Determine the (X, Y) coordinate at the center of the cell enclosing the given text.  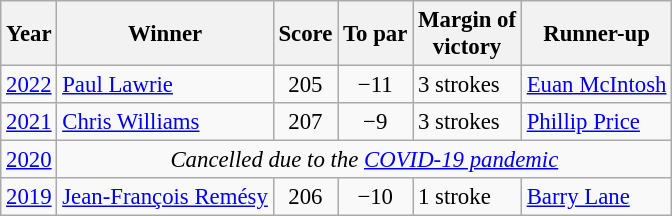
Barry Lane (596, 197)
2020 (29, 160)
Chris Williams (165, 122)
Paul Lawrie (165, 85)
−9 (376, 122)
207 (306, 122)
Margin ofvictory (468, 34)
Score (306, 34)
2022 (29, 85)
Year (29, 34)
2019 (29, 197)
Phillip Price (596, 122)
To par (376, 34)
−10 (376, 197)
205 (306, 85)
1 stroke (468, 197)
Euan McIntosh (596, 85)
Runner-up (596, 34)
206 (306, 197)
2021 (29, 122)
Jean-François Remésy (165, 197)
Winner (165, 34)
−11 (376, 85)
Cancelled due to the COVID-19 pandemic (364, 160)
